From the cell containing the given text, extract its center point as (x, y) coordinate. 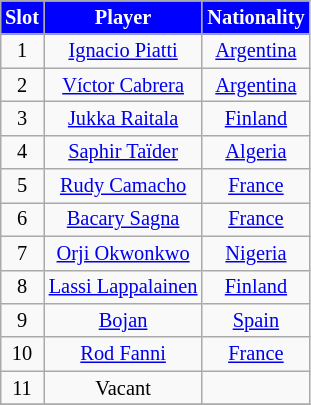
Víctor Cabrera (124, 85)
Rod Fanni (124, 354)
Spain (256, 320)
Vacant (124, 388)
Jukka Raitala (124, 118)
Ignacio Piatti (124, 51)
Bojan (124, 320)
Algeria (256, 152)
3 (22, 118)
Rudy Camacho (124, 186)
10 (22, 354)
1 (22, 51)
2 (22, 85)
6 (22, 219)
11 (22, 388)
7 (22, 253)
Bacary Sagna (124, 219)
9 (22, 320)
Orji Okwonkwo (124, 253)
Lassi Lappalainen (124, 287)
Player (124, 17)
4 (22, 152)
5 (22, 186)
Nigeria (256, 253)
Nationality (256, 17)
Saphir Taïder (124, 152)
Slot (22, 17)
8 (22, 287)
